Identify which cell holds the provided text, then report its (x, y) central coordinate. 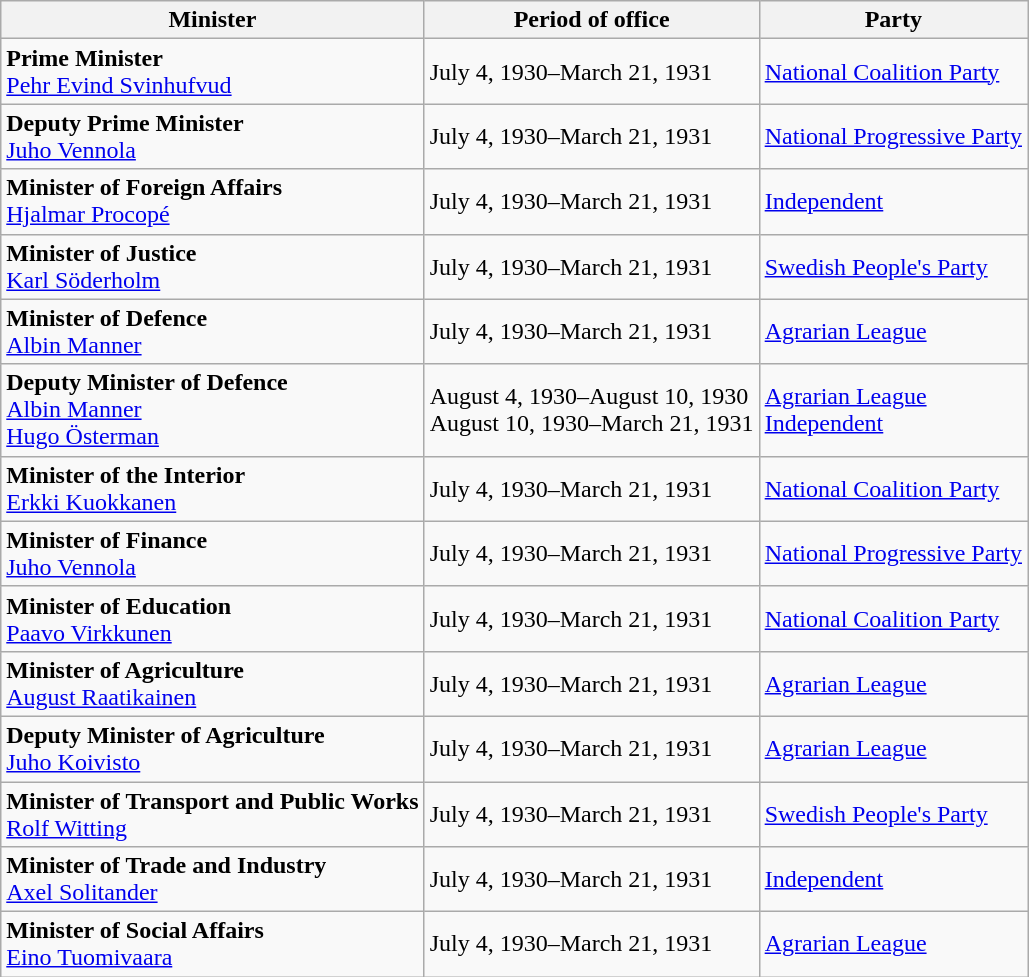
Prime MinisterPehr Evind Svinhufvud (212, 72)
Agrarian League Independent (893, 410)
Deputy Prime MinisterJuho Vennola (212, 136)
Deputy Minister of DefenceAlbin MannerHugo Österman (212, 410)
Minister of FinanceJuho Vennola (212, 554)
Minister of Trade and IndustryAxel Solitander (212, 880)
Minister (212, 20)
Deputy Minister of AgricultureJuho Koivisto (212, 748)
Minister of EducationPaavo Virkkunen (212, 618)
Minister of the InteriorErkki Kuokkanen (212, 488)
Party (893, 20)
Minister of DefenceAlbin Manner (212, 332)
Minister of Foreign Affairs Hjalmar Procopé (212, 202)
Period of office (592, 20)
August 4, 1930–August 10, 1930August 10, 1930–March 21, 1931 (592, 410)
Minister of Social AffairsEino Tuomivaara (212, 944)
Minister of Transport and Public WorksRolf Witting (212, 814)
Minister of JusticeKarl Söderholm (212, 266)
Minister of AgricultureAugust Raatikainen (212, 684)
